Extract the [x, y] coordinate from the center of the cell holding the provided text.  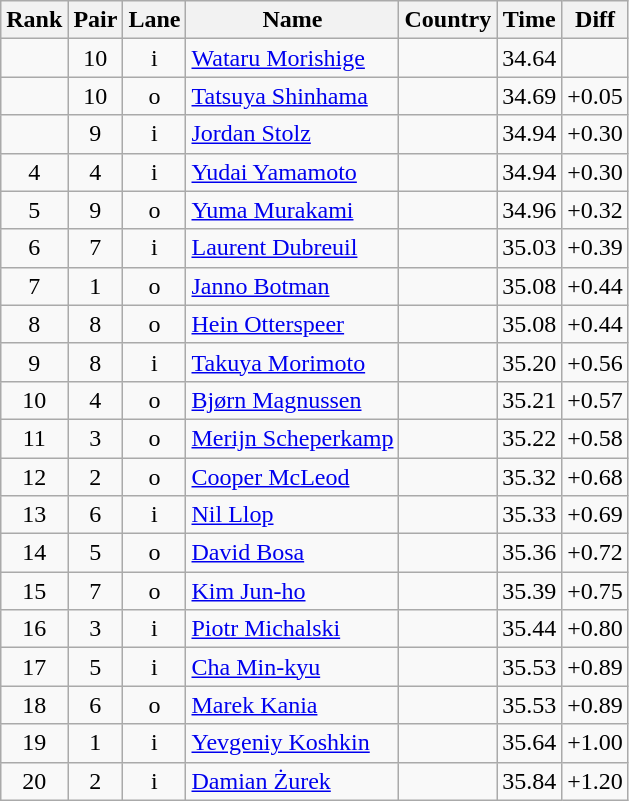
+1.20 [596, 781]
19 [34, 743]
Laurent Dubreuil [292, 248]
+0.69 [596, 515]
+0.05 [596, 96]
Bjørn Magnussen [292, 400]
35.44 [530, 629]
Merijn Scheperkamp [292, 438]
Lane [154, 20]
+0.68 [596, 477]
Rank [34, 20]
17 [34, 667]
35.84 [530, 781]
35.03 [530, 248]
20 [34, 781]
Yudai Yamamoto [292, 172]
Cha Min-kyu [292, 667]
+0.56 [596, 362]
Pair [96, 20]
34.64 [530, 58]
Marek Kania [292, 705]
Tatsuya Shinhama [292, 96]
Janno Botman [292, 286]
35.21 [530, 400]
Jordan Stolz [292, 134]
35.39 [530, 591]
35.32 [530, 477]
+0.80 [596, 629]
Wataru Morishige [292, 58]
14 [34, 553]
Country [448, 20]
Cooper McLeod [292, 477]
Kim Jun-ho [292, 591]
+0.58 [596, 438]
Diff [596, 20]
34.96 [530, 210]
35.20 [530, 362]
Name [292, 20]
Nil Llop [292, 515]
13 [34, 515]
Damian Żurek [292, 781]
Piotr Michalski [292, 629]
Time [530, 20]
15 [34, 591]
Takuya Morimoto [292, 362]
+0.39 [596, 248]
+0.32 [596, 210]
11 [34, 438]
+0.57 [596, 400]
35.64 [530, 743]
David Bosa [292, 553]
+1.00 [596, 743]
+0.75 [596, 591]
16 [34, 629]
18 [34, 705]
Hein Otterspeer [292, 324]
+0.72 [596, 553]
34.69 [530, 96]
35.36 [530, 553]
Yuma Murakami [292, 210]
Yevgeniy Koshkin [292, 743]
12 [34, 477]
35.22 [530, 438]
35.33 [530, 515]
